From the cell containing the given text, extract its center point as [x, y] coordinate. 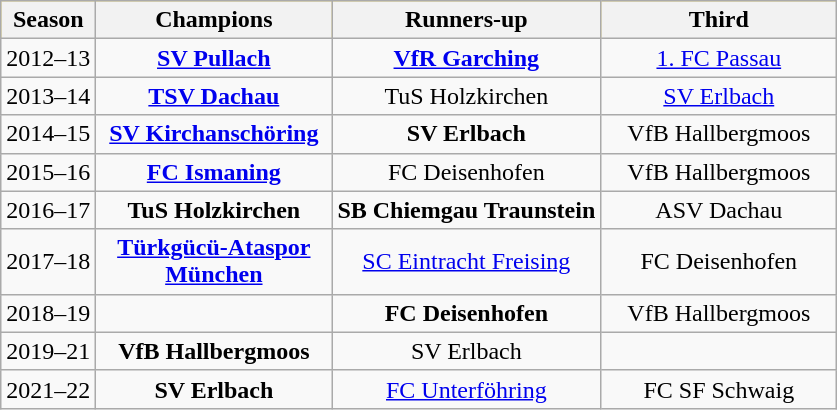
2013–14 [48, 96]
Türkgücü-Ataspor München [214, 262]
2012–13 [48, 58]
2016–17 [48, 210]
FC Unterföhring [466, 389]
SB Chiemgau Traunstein [466, 210]
1. FC Passau [719, 58]
Champions [214, 20]
TSV Dachau [214, 96]
FC SF Schwaig [719, 389]
FC Ismaning [214, 172]
2017–18 [48, 262]
Third [719, 20]
2021–22 [48, 389]
Season [48, 20]
SV Pullach [214, 58]
VfR Garching [466, 58]
Runners-up [466, 20]
2015–16 [48, 172]
2014–15 [48, 134]
SC Eintracht Freising [466, 262]
2018–19 [48, 313]
ASV Dachau [719, 210]
SV Kirchanschöring [214, 134]
2019–21 [48, 351]
